Pinpoint the cell where the given text exists, returning its (X, Y) midpoint coordinate. 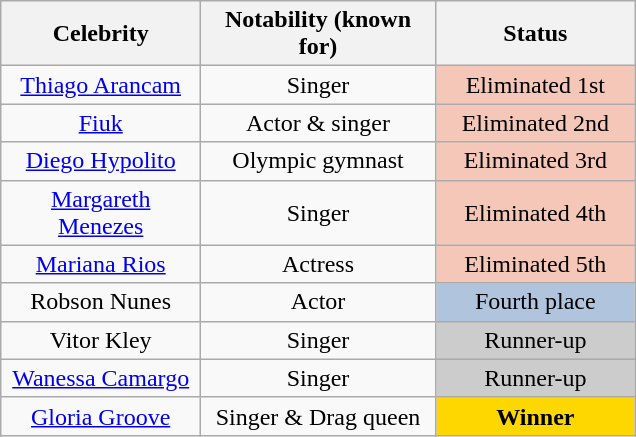
Actress (318, 264)
Actor & singer (318, 123)
Fourth place (536, 302)
Status (536, 34)
Fiuk (100, 123)
Olympic gymnast (318, 161)
Robson Nunes (100, 302)
Winner (536, 416)
Eliminated 3rd (536, 161)
Thiago Arancam (100, 85)
Celebrity (100, 34)
Gloria Groove (100, 416)
Diego Hypolito (100, 161)
Singer & Drag queen (318, 416)
Eliminated 4th (536, 212)
Margareth Menezes (100, 212)
Eliminated 5th (536, 264)
Wanessa Camargo (100, 378)
Actor (318, 302)
Eliminated 1st (536, 85)
Notability (known for) (318, 34)
Eliminated 2nd (536, 123)
Mariana Rios (100, 264)
Vitor Kley (100, 340)
